Scan for the cell matching the given text and deliver its [X, Y] coordinate at center. 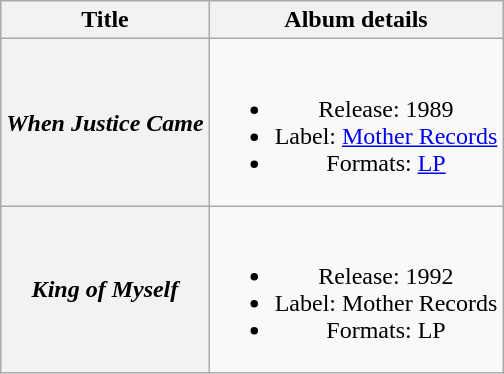
Release: 1989Label: Mother RecordsFormats: LP [356, 122]
Release: 1992Label: Mother RecordsFormats: LP [356, 290]
Album details [356, 20]
King of Myself [105, 290]
When Justice Came [105, 122]
Title [105, 20]
